Determine the [X, Y] coordinate at the center of the cell enclosing the given text.  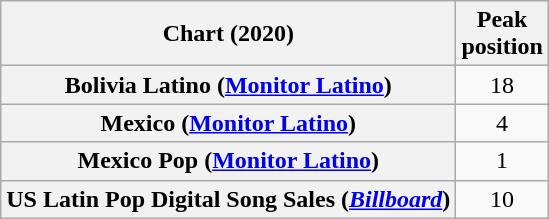
Peakposition [502, 34]
US Latin Pop Digital Song Sales (Billboard) [228, 199]
10 [502, 199]
1 [502, 161]
Mexico Pop (Monitor Latino) [228, 161]
Mexico (Monitor Latino) [228, 123]
Chart (2020) [228, 34]
Bolivia Latino (Monitor Latino) [228, 85]
4 [502, 123]
18 [502, 85]
